Output the [x, y] coordinate of the center of the cell containing the given text.  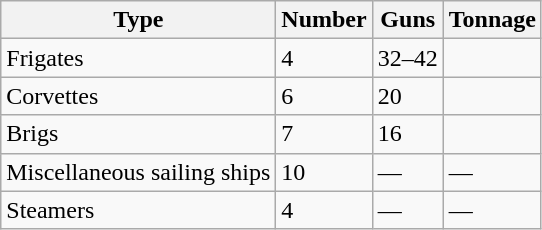
Number [324, 20]
6 [324, 96]
Type [138, 20]
20 [408, 96]
Brigs [138, 134]
32–42 [408, 58]
Tonnage [492, 20]
Steamers [138, 210]
Guns [408, 20]
10 [324, 172]
Corvettes [138, 96]
Miscellaneous sailing ships [138, 172]
7 [324, 134]
Frigates [138, 58]
16 [408, 134]
